Find where the given text appears and provide that cell's center as (x, y) coordinate. 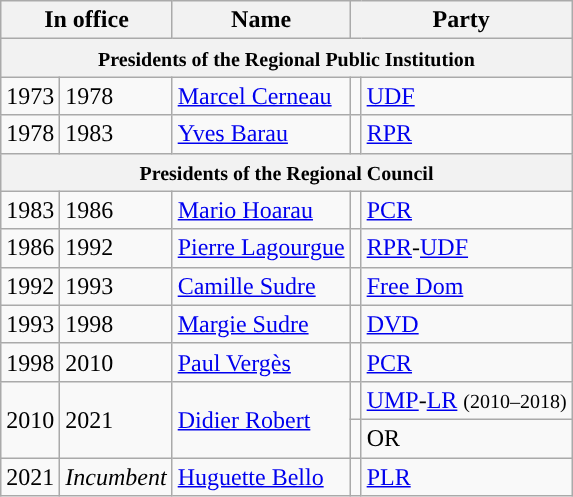
Free Dom (466, 286)
Name (261, 20)
PLR (466, 477)
UDF (466, 96)
Margie Sudre (261, 324)
Pierre Lagourgue (261, 248)
OR (466, 438)
Presidents of the Regional Council (286, 172)
UMP-LR (2010–2018) (466, 400)
Huguette Bello (261, 477)
Didier Robert (261, 419)
RPR-UDF (466, 248)
1973 (30, 96)
Camille Sudre (261, 286)
RPR (466, 134)
Incumbent (116, 477)
Paul Vergès (261, 362)
Presidents of the Regional Public Institution (286, 58)
Yves Barau (261, 134)
Party (461, 20)
Marcel Cerneau (261, 96)
In office (86, 20)
Mario Hoarau (261, 210)
DVD (466, 324)
